Identify which cell holds the provided text, then report its (X, Y) central coordinate. 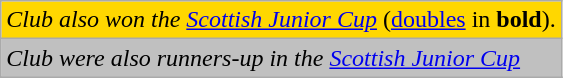
Club also won the Scottish Junior Cup (doubles in bold). (281, 20)
Club were also runners-up in the Scottish Junior Cup (281, 58)
